Output the (x, y) coordinate of the center of the cell containing the given text.  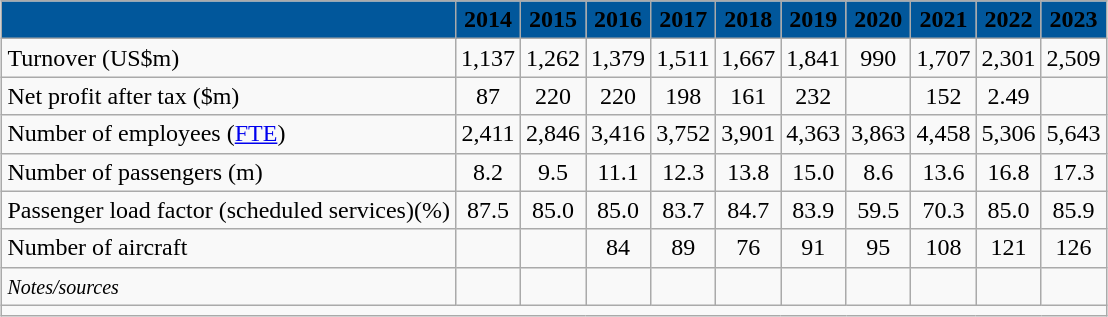
2021 (944, 20)
2015 (554, 20)
13.6 (944, 172)
1,667 (748, 58)
2014 (488, 20)
13.8 (748, 172)
Notes/sources (229, 286)
83.9 (814, 210)
17.3 (1074, 172)
5,306 (1008, 134)
152 (944, 96)
2018 (748, 20)
9.5 (554, 172)
990 (878, 58)
3,416 (618, 134)
108 (944, 248)
3,752 (684, 134)
5,643 (1074, 134)
59.5 (878, 210)
2,509 (1074, 58)
Number of aircraft (229, 248)
85.9 (1074, 210)
1,262 (554, 58)
11.1 (618, 172)
126 (1074, 248)
2.49 (1008, 96)
2,301 (1008, 58)
84.7 (748, 210)
3,863 (878, 134)
161 (748, 96)
95 (878, 248)
87 (488, 96)
4,363 (814, 134)
121 (1008, 248)
1,511 (684, 58)
2023 (1074, 20)
89 (684, 248)
Net profit after tax ($m) (229, 96)
83.7 (684, 210)
1,137 (488, 58)
198 (684, 96)
16.8 (1008, 172)
15.0 (814, 172)
1,379 (618, 58)
87.5 (488, 210)
2,411 (488, 134)
8.2 (488, 172)
1,841 (814, 58)
2017 (684, 20)
Number of employees (FTE) (229, 134)
Number of passengers (m) (229, 172)
76 (748, 248)
2016 (618, 20)
4,458 (944, 134)
8.6 (878, 172)
1,707 (944, 58)
2020 (878, 20)
Passenger load factor (scheduled services)(%) (229, 210)
84 (618, 248)
Turnover (US$m) (229, 58)
2022 (1008, 20)
70.3 (944, 210)
232 (814, 96)
12.3 (684, 172)
2,846 (554, 134)
2019 (814, 20)
91 (814, 248)
3,901 (748, 134)
